Scan for the cell matching the given text and deliver its [x, y] coordinate at center. 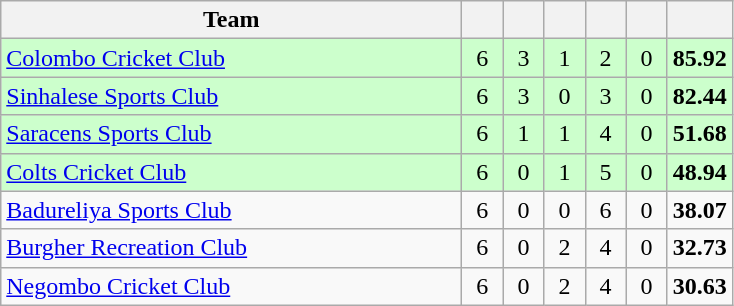
5 [606, 172]
Colts Cricket Club [232, 172]
85.92 [700, 58]
Badureliya Sports Club [232, 210]
51.68 [700, 134]
Sinhalese Sports Club [232, 96]
Team [232, 20]
Colombo Cricket Club [232, 58]
30.63 [700, 286]
Saracens Sports Club [232, 134]
Negombo Cricket Club [232, 286]
38.07 [700, 210]
32.73 [700, 248]
82.44 [700, 96]
Burgher Recreation Club [232, 248]
48.94 [700, 172]
